Scan for the cell matching the given text and deliver its (X, Y) coordinate at center. 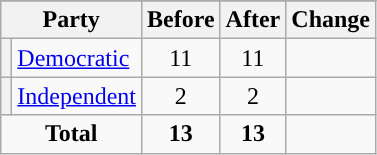
Before (180, 20)
Democratic (77, 58)
Party (72, 20)
Total (72, 134)
Change (331, 20)
Independent (77, 96)
After (253, 20)
